Pinpoint the cell where the given text exists, returning its (X, Y) midpoint coordinate. 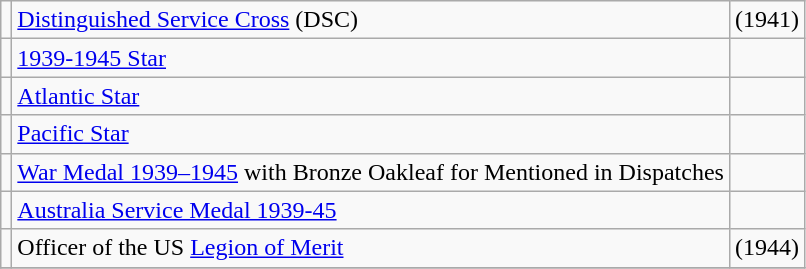
Atlantic Star (371, 96)
Distinguished Service Cross (DSC) (371, 20)
1939-1945 Star (371, 58)
War Medal 1939–1945 with Bronze Oakleaf for Mentioned in Dispatches (371, 172)
Pacific Star (371, 134)
Officer of the US Legion of Merit (371, 248)
(1941) (766, 20)
(1944) (766, 248)
Australia Service Medal 1939-45 (371, 210)
